Locate the cell with the specified text and output its [X, Y] center coordinate. 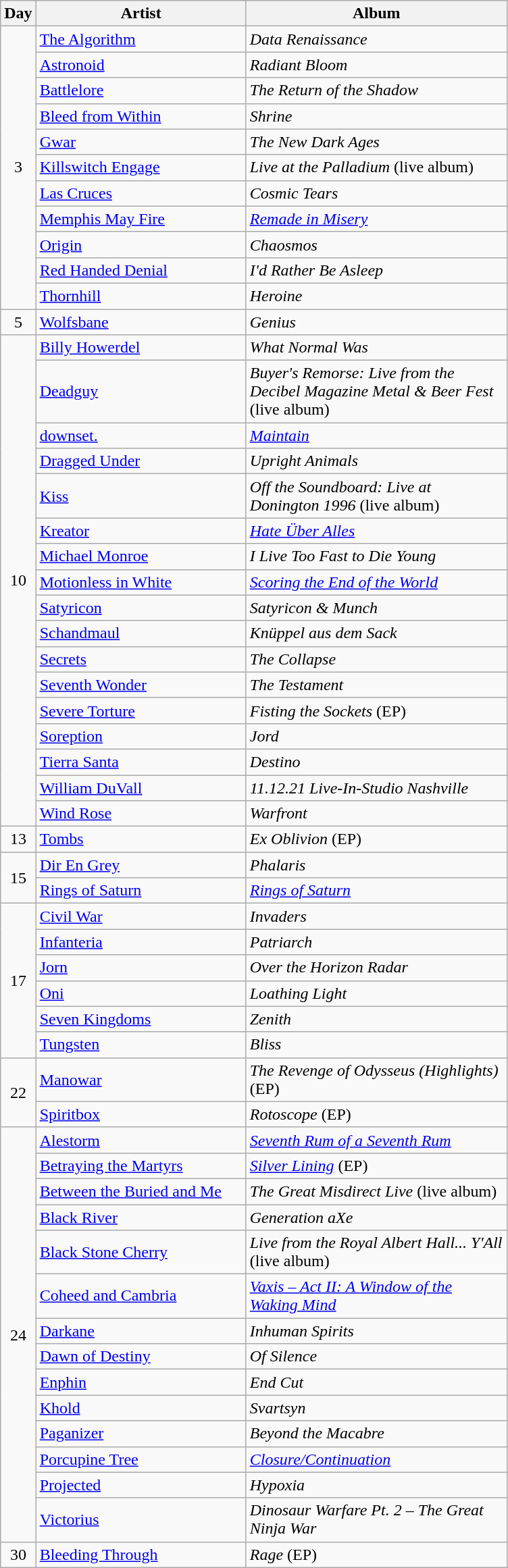
Soreption [141, 736]
30 [18, 1554]
Fisting the Sockets (EP) [376, 710]
Black River [141, 1218]
The Collapse [376, 659]
Rotoscope (EP) [376, 1114]
Dragged Under [141, 461]
Billy Howerdel [141, 348]
The Return of the Shadow [376, 90]
Dinosaur Warfare Pt. 2 – The Great Ninja War [376, 1519]
The Testament [376, 685]
The New Dark Ages [376, 142]
Battlelore [141, 90]
Porcupine Tree [141, 1459]
Severe Torture [141, 710]
Bliss [376, 1045]
Scoring the End of the World [376, 582]
Seventh Rum of a Seventh Rum [376, 1140]
Rage (EP) [376, 1554]
Maintain [376, 436]
Khold [141, 1408]
I'd Rather Be Asleep [376, 270]
Tungsten [141, 1045]
The Revenge of Odysseus (Highlights) (EP) [376, 1079]
Vaxis – Act II: A Window of the Waking Mind [376, 1297]
Manowar [141, 1079]
Oni [141, 993]
Album [376, 14]
Genius [376, 322]
Bleeding Through [141, 1554]
Inhuman Spirits [376, 1331]
Killswitch Engage [141, 167]
Buyer's Remorse: Live from the Decibel Magazine Metal & Beer Fest (live album) [376, 392]
Loathing Light [376, 993]
Between the Buried and Me [141, 1191]
Projected [141, 1485]
Upright Animals [376, 461]
Svartsyn [376, 1408]
Zenith [376, 1019]
Shrine [376, 116]
Seventh Wonder [141, 685]
Michael Monroe [141, 556]
24 [18, 1334]
Memphis May Fire [141, 219]
Invaders [376, 916]
Wolfsbane [141, 322]
3 [18, 167]
Kreator [141, 531]
Alestorm [141, 1140]
Coheed and Cambria [141, 1297]
Red Handed Denial [141, 270]
Origin [141, 244]
Bleed from Within [141, 116]
Silver Lining (EP) [376, 1166]
Civil War [141, 916]
Knüppel aus dem Sack [376, 633]
Astronoid [141, 65]
Artist [141, 14]
Spiritbox [141, 1114]
downset. [141, 436]
Betraying the Martyrs [141, 1166]
Darkane [141, 1331]
Warfront [376, 814]
Jord [376, 736]
Phalaris [376, 865]
Remade in Misery [376, 219]
13 [18, 839]
11.12.21 Live-In-Studio Nashville [376, 788]
Data Renaissance [376, 39]
Live from the Royal Albert Hall... Y'All (live album) [376, 1252]
Off the Soundboard: Live at Donington 1996 (live album) [376, 496]
Jorn [141, 968]
Enphin [141, 1382]
Hate Über Alles [376, 531]
The Algorithm [141, 39]
Thornhill [141, 296]
Radiant Bloom [376, 65]
Motionless in White [141, 582]
Tierra Santa [141, 762]
William DuVall [141, 788]
Deadguy [141, 392]
Of Silence [376, 1357]
Patriarch [376, 942]
Black Stone Cherry [141, 1252]
Wind Rose [141, 814]
Dir En Grey [141, 865]
Seven Kingdoms [141, 1019]
Heroine [376, 296]
The Great Misdirect Live (live album) [376, 1191]
Schandmaul [141, 633]
I Live Too Fast to Die Young [376, 556]
10 [18, 581]
What Normal Was [376, 348]
Kiss [141, 496]
Satyricon [141, 608]
Destino [376, 762]
Tombs [141, 839]
Victorius [141, 1519]
Satyricon & Munch [376, 608]
Generation aXe [376, 1218]
Paganizer [141, 1434]
Secrets [141, 659]
Infanteria [141, 942]
Day [18, 14]
17 [18, 981]
Gwar [141, 142]
End Cut [376, 1382]
15 [18, 878]
Dawn of Destiny [141, 1357]
Live at the Palladium (live album) [376, 167]
22 [18, 1093]
Beyond the Macabre [376, 1434]
Cosmic Tears [376, 193]
Closure/Continuation [376, 1459]
Chaosmos [376, 244]
Hypoxia [376, 1485]
Over the Horizon Radar [376, 968]
Las Cruces [141, 193]
5 [18, 322]
Ex Oblivion (EP) [376, 839]
